For the text-containing cell, return its midpoint in [x, y] coordinate format. 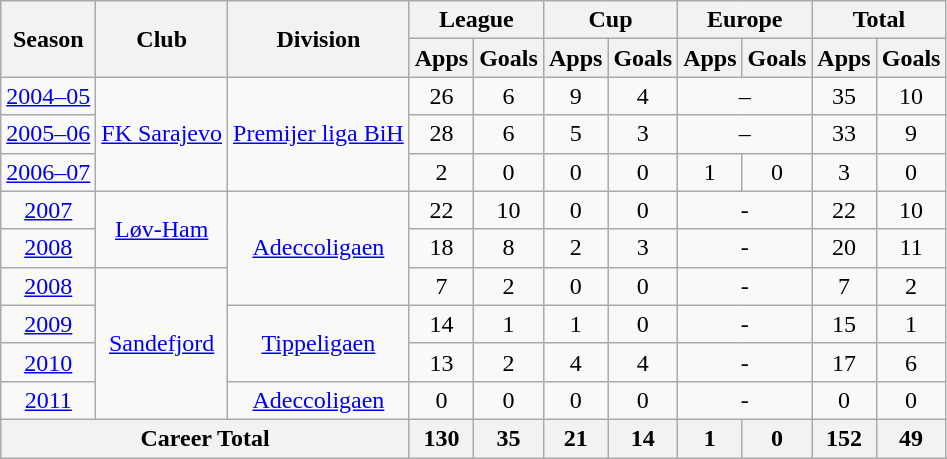
8 [509, 248]
49 [911, 438]
28 [441, 134]
Tippeligaen [319, 343]
130 [441, 438]
152 [844, 438]
2011 [48, 400]
Premijer liga BiH [319, 134]
18 [441, 248]
21 [575, 438]
Season [48, 39]
League [476, 20]
20 [844, 248]
33 [844, 134]
2010 [48, 362]
Sandefjord [162, 343]
Europe [745, 20]
Løv-Ham [162, 229]
15 [844, 324]
FK Sarajevo [162, 134]
2006–07 [48, 172]
2004–05 [48, 96]
26 [441, 96]
5 [575, 134]
13 [441, 362]
17 [844, 362]
2009 [48, 324]
2005–06 [48, 134]
Cup [610, 20]
Club [162, 39]
11 [911, 248]
2007 [48, 210]
Division [319, 39]
Total [879, 20]
Career Total [205, 438]
